Find where the given text appears and provide that cell's center as [x, y] coordinate. 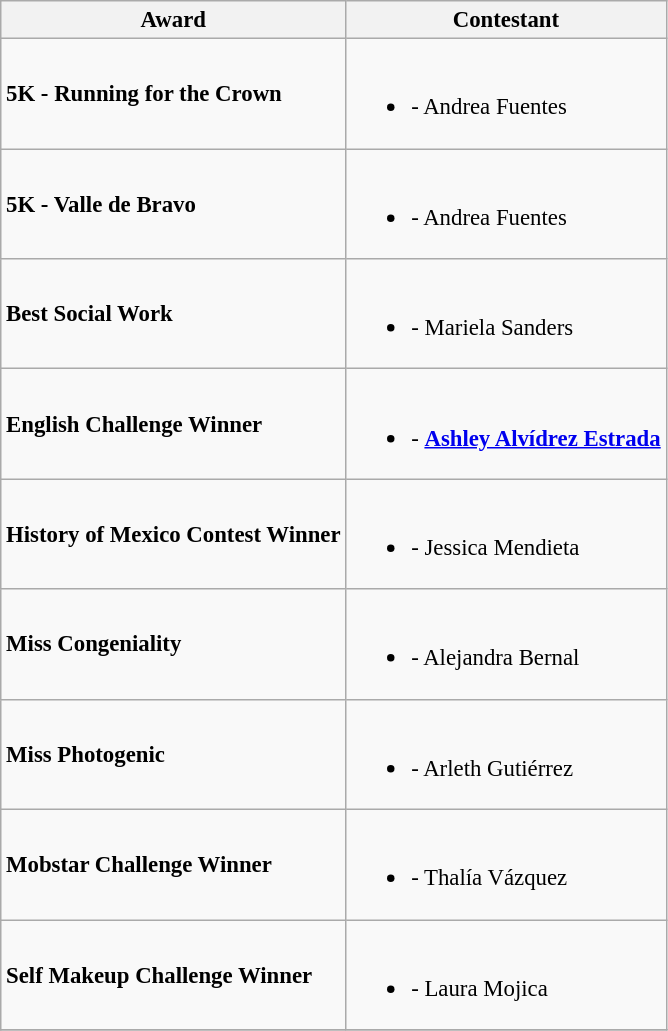
Mobstar Challenge Winner [174, 865]
History of Mexico Contest Winner [174, 534]
- Alejandra Bernal [506, 644]
- Arleth Gutiérrez [506, 754]
Contestant [506, 20]
- Mariela Sanders [506, 314]
English Challenge Winner [174, 424]
5K - Valle de Bravo [174, 204]
- Laura Mojica [506, 975]
- Jessica Mendieta [506, 534]
Miss Congeniality [174, 644]
5K - Running for the Crown [174, 94]
Miss Photogenic [174, 754]
- Thalía Vázquez [506, 865]
- Ashley Alvídrez Estrada [506, 424]
Self Makeup Challenge Winner [174, 975]
Award [174, 20]
Best Social Work [174, 314]
